Locate the cell with the specified text and output its (X, Y) center coordinate. 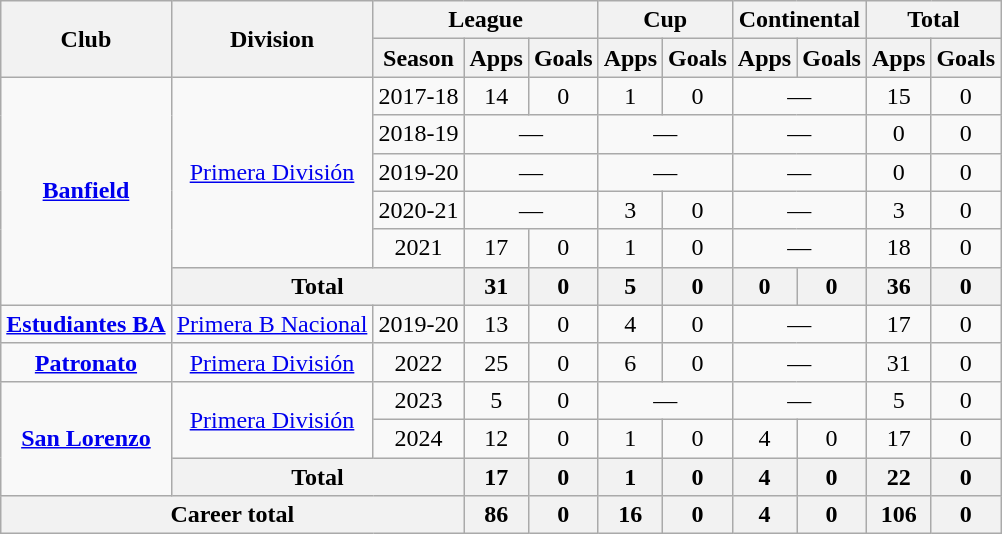
16 (630, 515)
Division (272, 39)
15 (898, 96)
2022 (418, 362)
2018-19 (418, 134)
Banfield (86, 191)
22 (898, 477)
13 (496, 324)
12 (496, 438)
36 (898, 286)
2017-18 (418, 96)
2024 (418, 438)
San Lorenzo (86, 438)
2021 (418, 248)
106 (898, 515)
Season (418, 58)
League (486, 20)
2023 (418, 400)
Primera B Nacional (272, 324)
Career total (232, 515)
25 (496, 362)
Estudiantes BA (86, 324)
2020-21 (418, 210)
Continental (799, 20)
86 (496, 515)
Club (86, 39)
Patronato (86, 362)
18 (898, 248)
6 (630, 362)
Cup (665, 20)
14 (496, 96)
